Provide the [X, Y] coordinate of the cell's center where the given text is located.  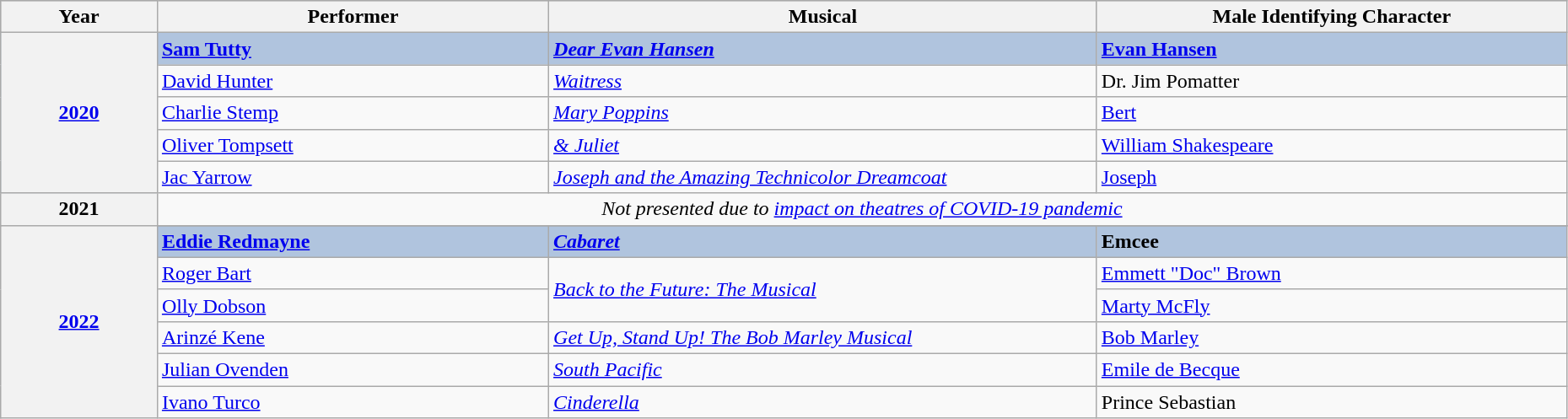
Marty McFly [1331, 305]
Waitress [823, 81]
Cinderella [823, 402]
William Shakespeare [1331, 145]
Cabaret [823, 241]
2022 [79, 321]
Evan Hansen [1331, 49]
Eddie Redmayne [353, 241]
2021 [79, 209]
Emcee [1331, 241]
& Juliet [823, 145]
Bob Marley [1331, 337]
Olly Dobson [353, 305]
Year [79, 17]
South Pacific [823, 369]
Get Up, Stand Up! The Bob Marley Musical [823, 337]
Back to the Future: The Musical [823, 289]
2020 [79, 113]
Joseph [1331, 177]
David Hunter [353, 81]
Male Identifying Character [1331, 17]
Sam Tutty [353, 49]
Emmett "Doc" Brown [1331, 273]
Musical [823, 17]
Emile de Becque [1331, 369]
Dear Evan Hansen [823, 49]
Dr. Jim Pomatter [1331, 81]
Mary Poppins [823, 113]
Charlie Stemp [353, 113]
Jac Yarrow [353, 177]
Ivano Turco [353, 402]
Julian Ovenden [353, 369]
Roger Bart [353, 273]
Performer [353, 17]
Arinzé Kene [353, 337]
Prince Sebastian [1331, 402]
Joseph and the Amazing Technicolor Dreamcoat [823, 177]
Oliver Tompsett [353, 145]
Bert [1331, 113]
Not presented due to impact on theatres of COVID-19 pandemic [862, 209]
